Pinpoint the cell where the given text exists, returning its (x, y) midpoint coordinate. 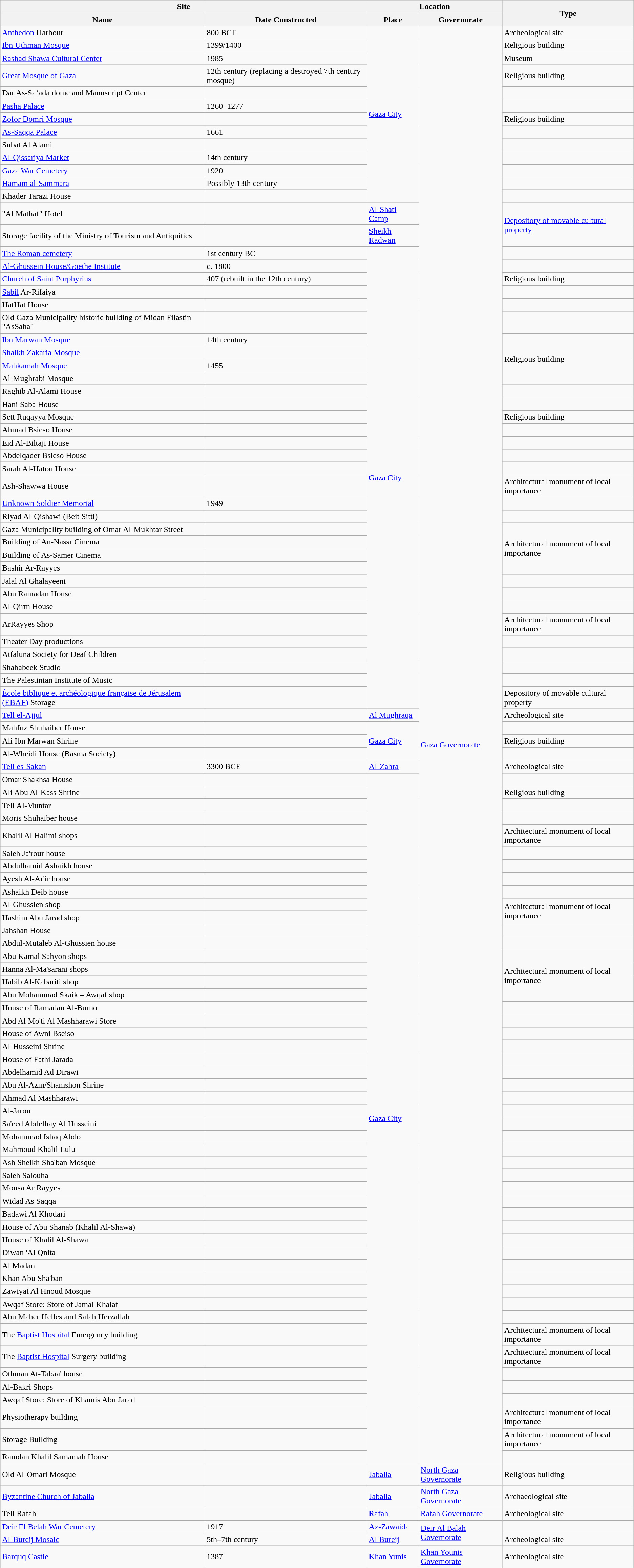
Sabil Ar-Rifaiya (103, 292)
Anthedon Harbour (103, 33)
800 BCE (286, 33)
1387 (286, 1557)
Archaeological site (568, 1496)
Diwan 'Al Qnita (103, 1252)
Habib Al-Kabariti shop (103, 982)
Zofor Domri Mosque (103, 119)
Date Constructed (286, 20)
3300 BCE (286, 767)
Sarah Al-Hatou House (103, 469)
1455 (286, 365)
Storage facility of the Ministry of Tourism and Antiquities (103, 236)
Building of An-Nassr Cinema (103, 542)
Rafah Governorate (461, 1513)
The Baptist Hospital Emergency building (103, 1335)
As-Saqqa Palace (103, 132)
Saleh Salouha (103, 1175)
Mousa Ar Rayyes (103, 1188)
Al Mughraqa (393, 715)
Location (435, 7)
The Palestinian Institute of Music (103, 680)
Khan Yunis (393, 1557)
Abu Mohammad Skaik – Awqaf shop (103, 995)
Sa'eed Abdelhay Al Husseini (103, 1124)
Abd Al Mo'ti Al Mashharawi Store (103, 1021)
Al-Ghussien shop (103, 905)
Saleh Ja'rour house (103, 853)
Zawiyat Al Hnoud Mosque (103, 1291)
Ibn Marwan Mosque (103, 340)
Az-Zawaida (393, 1527)
Jahshan House (103, 930)
Atfaluna Society for Deaf Children (103, 654)
Rashad Shawa Cultural Center (103, 58)
1917 (286, 1527)
Gaza Municipality building of Omar Al-Mukhtar Street (103, 529)
1920 (286, 170)
Tell Rafah (103, 1513)
The Roman cemetery (103, 253)
Mahfuz Shuhaiber House (103, 728)
Abu Maher Helles and Salah Herzallah (103, 1317)
Awqaf Store: Store of Khamis Abu Jarad (103, 1400)
Al-Wheidi House (Basma Society) (103, 754)
Governorate (461, 20)
Shababeek Studio (103, 667)
Eid Al-Biltaji House (103, 443)
12th century (replacing a destroyed 7th century mosque) (286, 76)
Awqaf Store: Store of Jamal Khalaf (103, 1304)
Ali Ibn Marwan Shrine (103, 741)
1399/1400 (286, 45)
École biblique et archéologique française de Jérusalem (EBAF) Storage (103, 697)
HatHat House (103, 305)
Sheikh Radwan (393, 236)
Khan Younis Governorate (461, 1557)
House of Fathi Jarada (103, 1059)
Gaza War Cemetery (103, 170)
Ayesh Al-Ar'ir house (103, 879)
Building of As-Samer Cinema (103, 555)
1949 (286, 503)
Al-Bakri Shops (103, 1387)
Jalal Al Ghalayeeni (103, 581)
Abu Ramadan House (103, 594)
Al Madan (103, 1265)
Storage Building (103, 1439)
Subat Al Alami (103, 145)
Al-Qissariya Market (103, 157)
Abdul-Mutaleb Al-Ghussien house (103, 943)
Ahmad Bsieso House (103, 430)
House of Ramadan Al-Burno (103, 1008)
Abu Al-Azm/Shamshon Shrine (103, 1085)
Badawi Al Khodari (103, 1214)
Old Al-Omari Mosque (103, 1474)
Al-Bureij Mosaic (103, 1540)
1985 (286, 58)
Rafah (393, 1513)
407 (rebuilt in the 12th century) (286, 279)
Omar Shakhsa House (103, 779)
The Baptist Hospital Surgery building (103, 1356)
Ash Sheikh Sha'ban Mosque (103, 1162)
Ramdan Khalil Samamah House (103, 1457)
House of Khalil Al-Shawa (103, 1240)
Al-Mughrabi Mosque (103, 378)
Pasha Palace (103, 106)
Ibn Uthman Mosque (103, 45)
Abdelhamid Ad Dirawi (103, 1072)
Al-Qirm House (103, 606)
Possibly 13th century (286, 184)
Bashir Ar-Rayyes (103, 568)
Khalil Al Halimi shops (103, 836)
House of Awni Bseiso (103, 1033)
Mohammad Ishaq Abdo (103, 1137)
Site (184, 7)
Al-Zahra (393, 767)
Moris Shuhaiber house (103, 818)
"Al Mathaf" Hotel (103, 214)
ArRayyes Shop (103, 624)
Great Mosque of Gaza (103, 76)
Sett Ruqayya Mosque (103, 417)
Khader Tarazi House (103, 196)
Shaikh Zakaria Mosque (103, 352)
Deir El Belah War Cemetery (103, 1527)
Hani Saba House (103, 404)
Physiotherapy building (103, 1417)
1st century BC (286, 253)
Barquq Castle (103, 1557)
Gaza Governorate (461, 745)
Dar As-Sa’ada dome and Manuscript Center (103, 93)
Theater Day productions (103, 642)
Old Gaza Municipality historic building of Midan Filastin "AsSaha" (103, 322)
Tell Al-Muntar (103, 805)
Al Bureij (393, 1540)
Raghib Al-Alami House (103, 391)
Ali Abu Al-Kass Shrine (103, 792)
5th–7th century (286, 1540)
Al-Ghussein House/Goethe Institute (103, 266)
Mahmoud Khalil Lulu (103, 1150)
Widad As Saqqa (103, 1201)
Khan Abu Sha'ban (103, 1279)
Church of Saint Porphyrius (103, 279)
Hamam al-Sammara (103, 184)
Al-Jarou (103, 1111)
Al-Shati Camp (393, 214)
Hashim Abu Jarad shop (103, 918)
c. 1800 (286, 266)
Al-Husseini Shrine (103, 1046)
Type (568, 13)
Ash-Shawwa House (103, 486)
Place (393, 20)
Name (103, 20)
Deir Al Balah Governorate (461, 1533)
Othman At-Tabaa' house (103, 1374)
House of Abu Shanab (Khalil Al-Shawa) (103, 1227)
Riyad Al-Qishawi (Beit Sitti) (103, 516)
Byzantine Church of Jabalia (103, 1496)
Tell es-Sakan (103, 767)
1260–1277 (286, 106)
Abu Kamal Sahyon shops (103, 956)
Abdelqader Bsieso House (103, 456)
Museum (568, 58)
1661 (286, 132)
Abdulhamid Ashaikh house (103, 866)
Hanna Al-Ma'sarani shops (103, 969)
Tell el-Ajjul (103, 715)
Unknown Soldier Memorial (103, 503)
Mahkamah Mosque (103, 365)
Ashaikh Deib house (103, 892)
Ahmad Al Mashharawi (103, 1098)
